Output the [X, Y] coordinate of the center of the cell containing the given text.  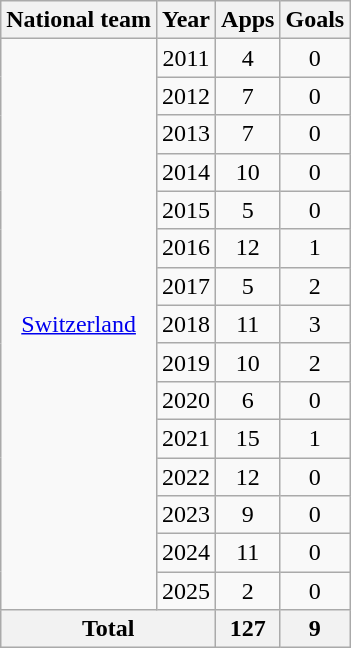
Goals [315, 20]
Year [186, 20]
Apps [248, 20]
Switzerland [79, 324]
4 [248, 58]
127 [248, 629]
Total [108, 629]
2013 [186, 134]
2019 [186, 362]
2021 [186, 438]
2024 [186, 553]
2012 [186, 96]
2025 [186, 591]
2011 [186, 58]
National team [79, 20]
6 [248, 400]
2022 [186, 477]
2014 [186, 172]
2020 [186, 400]
15 [248, 438]
3 [315, 324]
2023 [186, 515]
2016 [186, 248]
2017 [186, 286]
2018 [186, 324]
2015 [186, 210]
